Capture the cell that displays the provided text and extract its [X, Y] central coordinate. 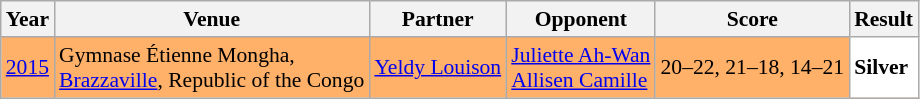
Juliette Ah-Wan Allisen Camille [580, 68]
2015 [28, 68]
20–22, 21–18, 14–21 [752, 68]
Score [752, 19]
Result [884, 19]
Venue [212, 19]
Silver [884, 68]
Yeldy Louison [438, 68]
Partner [438, 19]
Opponent [580, 19]
Year [28, 19]
Gymnase Étienne Mongha,Brazzaville, Republic of the Congo [212, 68]
